Output the (X, Y) coordinate of the center of the cell containing the given text.  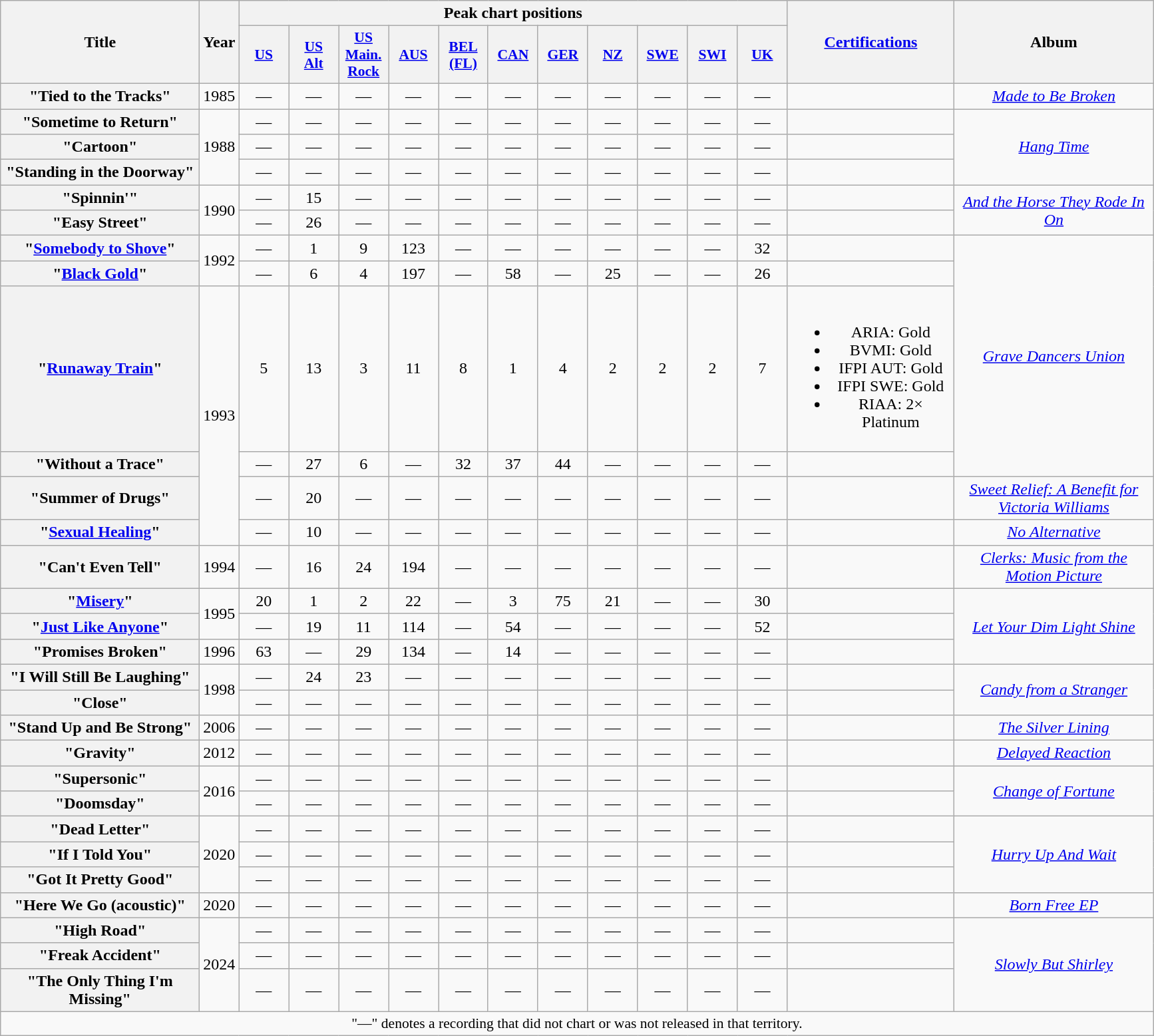
"Freak Accident" (100, 955)
US (264, 55)
Album (1054, 43)
2024 (220, 965)
"Can't Even Tell" (100, 567)
Grave Dancers Union (1054, 356)
1990 (220, 210)
"Promises Broken" (100, 651)
7 (763, 369)
1992 (220, 261)
"Here We Go (acoustic)" (100, 905)
16 (314, 567)
"Standing in the Doorway" (100, 172)
"Stand Up and Be Strong" (100, 728)
"Without a Trace" (100, 464)
ARIA: GoldBVMI: GoldIFPI AUT: GoldIFPI SWE: GoldRIAA: 2× Platinum (870, 369)
21 (612, 601)
194 (414, 567)
Born Free EP (1054, 905)
2016 (220, 791)
1993 (220, 415)
"Cartoon" (100, 147)
Delayed Reaction (1054, 753)
USAlt (314, 55)
UK (763, 55)
27 (314, 464)
"Supersonic" (100, 778)
BEL(FL) (463, 55)
37 (512, 464)
Let Your Dim Light Shine (1054, 626)
No Alternative (1054, 532)
"Tied to the Tracks" (100, 96)
Slowly But Shirley (1054, 965)
"Gravity" (100, 753)
Hurry Up And Wait (1054, 854)
"High Road" (100, 930)
1998 (220, 689)
"Somebody to Shove" (100, 248)
Year (220, 43)
1985 (220, 96)
2012 (220, 753)
23 (363, 677)
75 (563, 601)
"Black Gold" (100, 273)
Change of Fortune (1054, 791)
"Runaway Train" (100, 369)
"If I Told You" (100, 854)
22 (414, 601)
"Spinnin'" (100, 198)
197 (414, 273)
CAN (512, 55)
30 (763, 601)
10 (314, 532)
"Sometime to Return" (100, 122)
9 (363, 248)
"—" denotes a recording that did not chart or was not released in that territory. (577, 1023)
Candy from a Stranger (1054, 689)
GER (563, 55)
8 (463, 369)
USMain.Rock (363, 55)
NZ (612, 55)
29 (363, 651)
"Misery" (100, 601)
54 (512, 626)
123 (414, 248)
5 (264, 369)
63 (264, 651)
"The Only Thing I'm Missing" (100, 990)
AUS (414, 55)
52 (763, 626)
Peak chart positions (513, 13)
Clerks: Music from the Motion Picture (1054, 567)
"Got It Pretty Good" (100, 880)
1988 (220, 147)
And the Horse They Rode In On (1054, 210)
"Just Like Anyone" (100, 626)
19 (314, 626)
1996 (220, 651)
"I Will Still Be Laughing" (100, 677)
Sweet Relief: A Benefit for Victoria Williams (1054, 498)
"Sexual Healing" (100, 532)
14 (512, 651)
13 (314, 369)
15 (314, 198)
SWI (712, 55)
The Silver Lining (1054, 728)
1994 (220, 567)
Hang Time (1054, 147)
Title (100, 43)
Made to Be Broken (1054, 96)
SWE (663, 55)
2006 (220, 728)
1995 (220, 613)
58 (512, 273)
Certifications (870, 43)
"Doomsday" (100, 804)
134 (414, 651)
"Easy Street" (100, 223)
114 (414, 626)
"Summer of Drugs" (100, 498)
"Dead Letter" (100, 829)
"Close" (100, 702)
25 (612, 273)
44 (563, 464)
